Locate the cell with the specified text and output its [x, y] center coordinate. 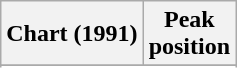
Peakposition [189, 34]
Chart (1991) [72, 34]
